Provide the [X, Y] coordinate of the cell's center where the given text is located.  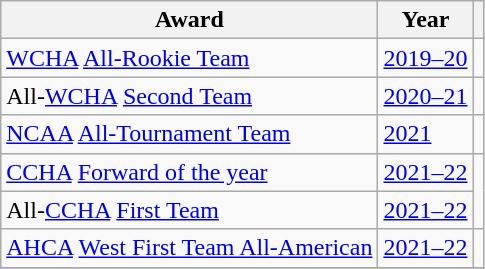
2019–20 [426, 58]
2020–21 [426, 96]
Year [426, 20]
Award [190, 20]
2021 [426, 134]
All-WCHA Second Team [190, 96]
WCHA All-Rookie Team [190, 58]
All-CCHA First Team [190, 210]
CCHA Forward of the year [190, 172]
AHCA West First Team All-American [190, 248]
NCAA All-Tournament Team [190, 134]
